From the cell containing the given text, extract its center point as [X, Y] coordinate. 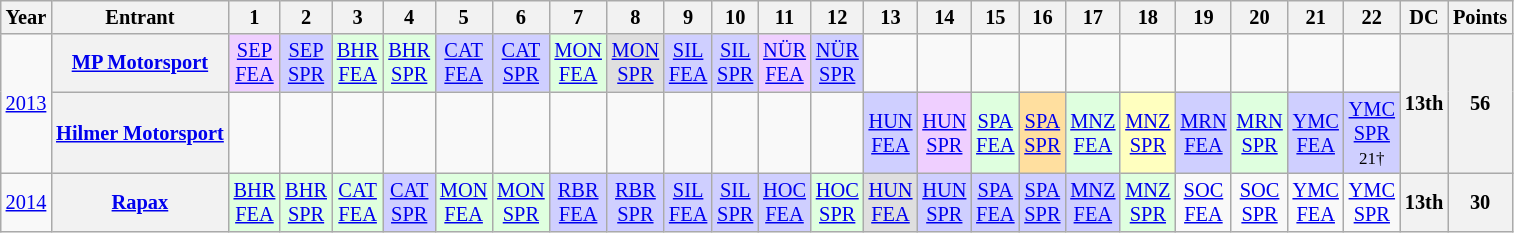
21 [1316, 17]
RBRFEA [578, 202]
9 [688, 17]
16 [1042, 17]
RBRSPR [636, 202]
YMCSPR21† [1372, 133]
6 [520, 17]
HOCSPR [838, 202]
MRNSPR [1259, 133]
MP Motorsport [140, 63]
Entrant [140, 17]
SOCSPR [1259, 202]
10 [735, 17]
4 [409, 17]
MRNFEA [1203, 133]
20 [1259, 17]
17 [1092, 17]
12 [838, 17]
15 [995, 17]
SEPSPR [306, 63]
HOCFEA [784, 202]
56 [1480, 104]
2013 [26, 104]
NÜRFEA [784, 63]
7 [578, 17]
SOCFEA [1203, 202]
Year [26, 17]
5 [464, 17]
2014 [26, 202]
19 [1203, 17]
DC [1424, 17]
SEPFEA [255, 63]
2 [306, 17]
Hilmer Motorsport [140, 133]
30 [1480, 202]
8 [636, 17]
Points [1480, 17]
3 [358, 17]
18 [1148, 17]
1 [255, 17]
YMCSPR [1372, 202]
22 [1372, 17]
11 [784, 17]
NÜRSPR [838, 63]
13 [891, 17]
Rapax [140, 202]
14 [944, 17]
